Capture the cell that displays the provided text and extract its [X, Y] central coordinate. 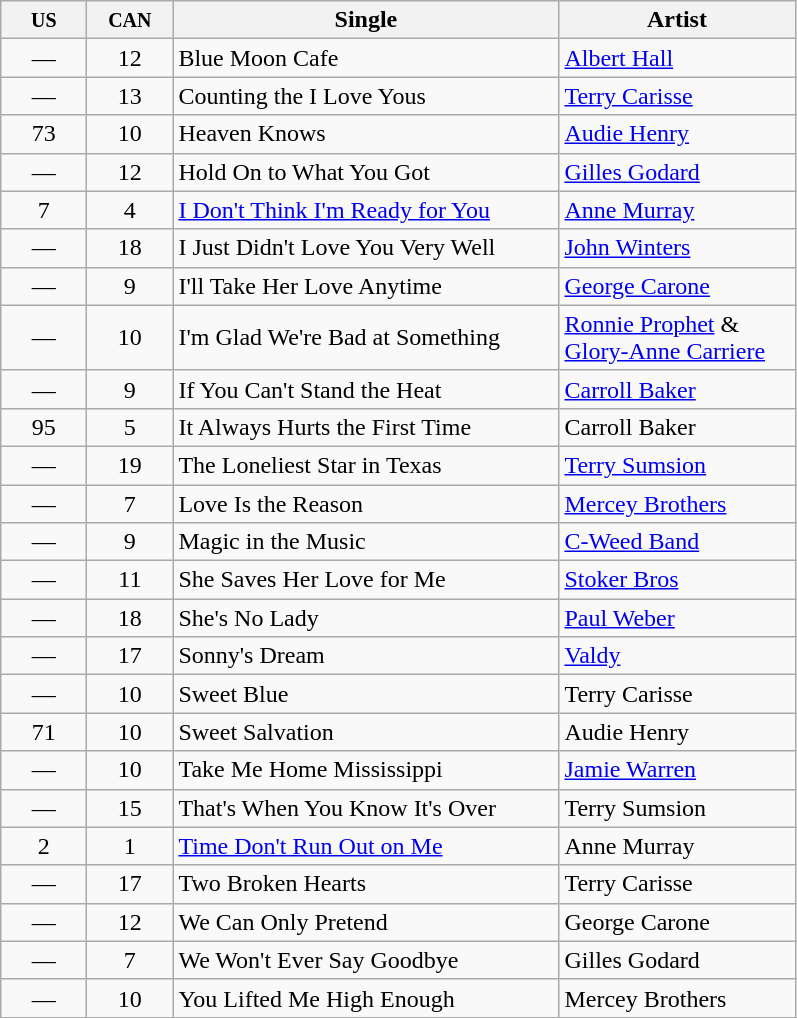
That's When You Know It's Over [366, 808]
Sweet Salvation [366, 732]
It Always Hurts the First Time [366, 427]
She's No Lady [366, 618]
John Winters [677, 248]
Hold On to What You Got [366, 172]
You Lifted Me High Enough [366, 998]
Valdy [677, 656]
Stoker Bros [677, 580]
2 [44, 846]
15 [130, 808]
Jamie Warren [677, 770]
Sweet Blue [366, 694]
Take Me Home Mississippi [366, 770]
5 [130, 427]
71 [44, 732]
13 [130, 96]
Magic in the Music [366, 542]
11 [130, 580]
She Saves Her Love for Me [366, 580]
Albert Hall [677, 58]
Heaven Knows [366, 134]
Paul Weber [677, 618]
We Won't Ever Say Goodbye [366, 960]
95 [44, 427]
US [44, 20]
4 [130, 210]
Artist [677, 20]
Sonny's Dream [366, 656]
CAN [130, 20]
I'm Glad We're Bad at Something [366, 338]
Blue Moon Cafe [366, 58]
Love Is the Reason [366, 503]
If You Can't Stand the Heat [366, 389]
We Can Only Pretend [366, 922]
19 [130, 465]
Counting the I Love Yous [366, 96]
1 [130, 846]
C-Weed Band [677, 542]
The Loneliest Star in Texas [366, 465]
I Just Didn't Love You Very Well [366, 248]
Ronnie Prophet & Glory-Anne Carriere [677, 338]
I Don't Think I'm Ready for You [366, 210]
I'll Take Her Love Anytime [366, 286]
Single [366, 20]
Two Broken Hearts [366, 884]
73 [44, 134]
Time Don't Run Out on Me [366, 846]
